Output the (X, Y) coordinate of the center of the cell containing the given text.  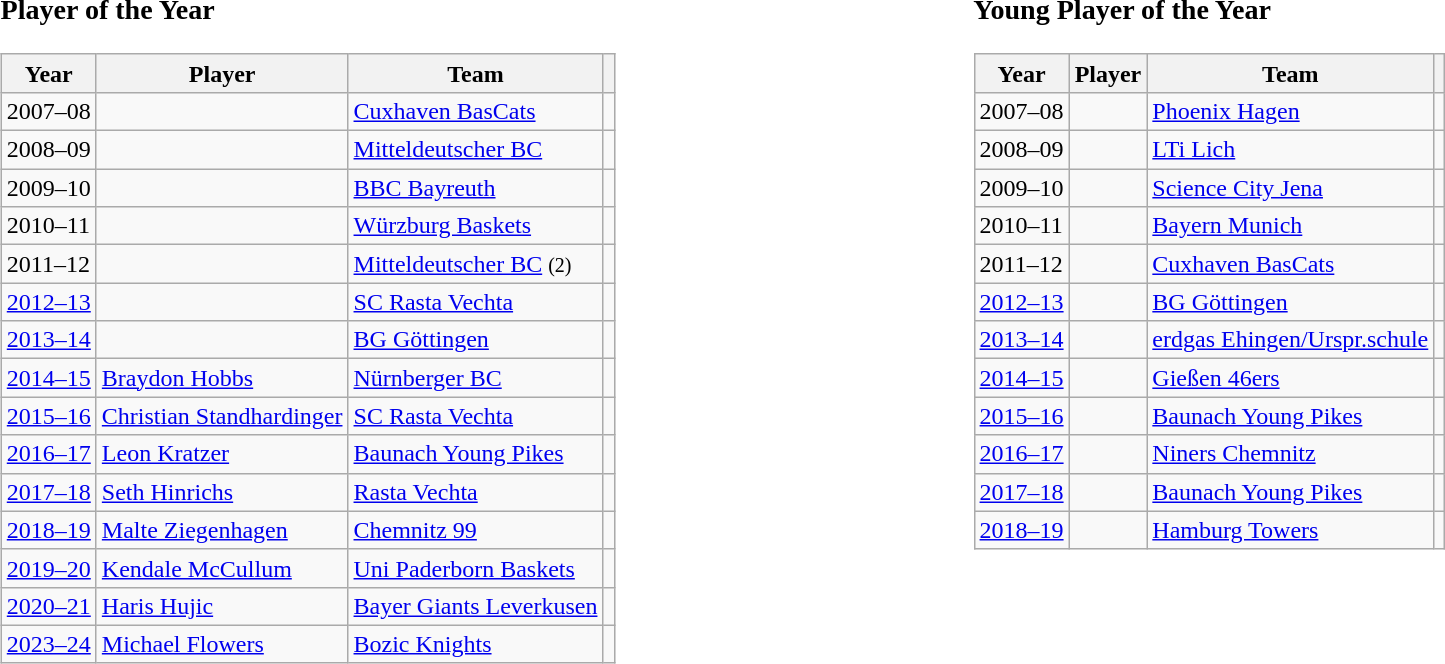
Seth Hinrichs (222, 492)
Malte Ziegenhagen (222, 530)
LTi Lich (1290, 150)
Michael Flowers (222, 644)
2020–21 (48, 606)
2023–24 (48, 644)
Science City Jena (1290, 188)
Bayer Giants Leverkusen (476, 606)
Nürnberger BC (476, 378)
Leon Kratzer (222, 454)
Mitteldeutscher BC (476, 150)
Phoenix Hagen (1290, 111)
Gießen 46ers (1290, 378)
Würzburg Baskets (476, 226)
Haris Hujic (222, 606)
erdgas Ehingen/Urspr.schule (1290, 340)
BBC Bayreuth (476, 188)
Christian Standhardinger (222, 416)
Bayern Munich (1290, 226)
Bozic Knights (476, 644)
2019–20 (48, 568)
Kendale McCullum (222, 568)
Hamburg Towers (1290, 530)
Chemnitz 99 (476, 530)
Niners Chemnitz (1290, 454)
Mitteldeutscher BC (2) (476, 264)
Rasta Vechta (476, 492)
Braydon Hobbs (222, 378)
Uni Paderborn Baskets (476, 568)
